Return [X, Y] of the center of cell containing provided text 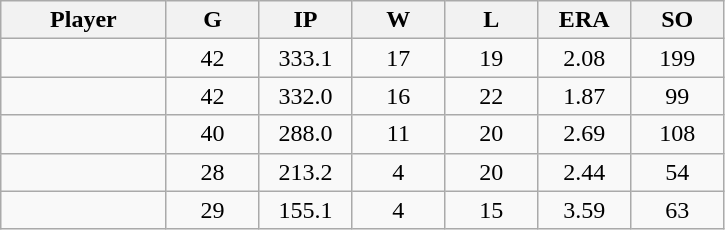
2.44 [584, 172]
2.69 [584, 134]
213.2 [306, 172]
22 [492, 96]
54 [678, 172]
SO [678, 20]
L [492, 20]
3.59 [584, 210]
11 [398, 134]
2.08 [584, 58]
Player [84, 20]
28 [212, 172]
332.0 [306, 96]
G [212, 20]
108 [678, 134]
15 [492, 210]
ERA [584, 20]
40 [212, 134]
199 [678, 58]
19 [492, 58]
17 [398, 58]
333.1 [306, 58]
1.87 [584, 96]
29 [212, 210]
W [398, 20]
99 [678, 96]
155.1 [306, 210]
IP [306, 20]
16 [398, 96]
288.0 [306, 134]
63 [678, 210]
